Find where the given text appears and provide that cell's center as [X, Y] coordinate. 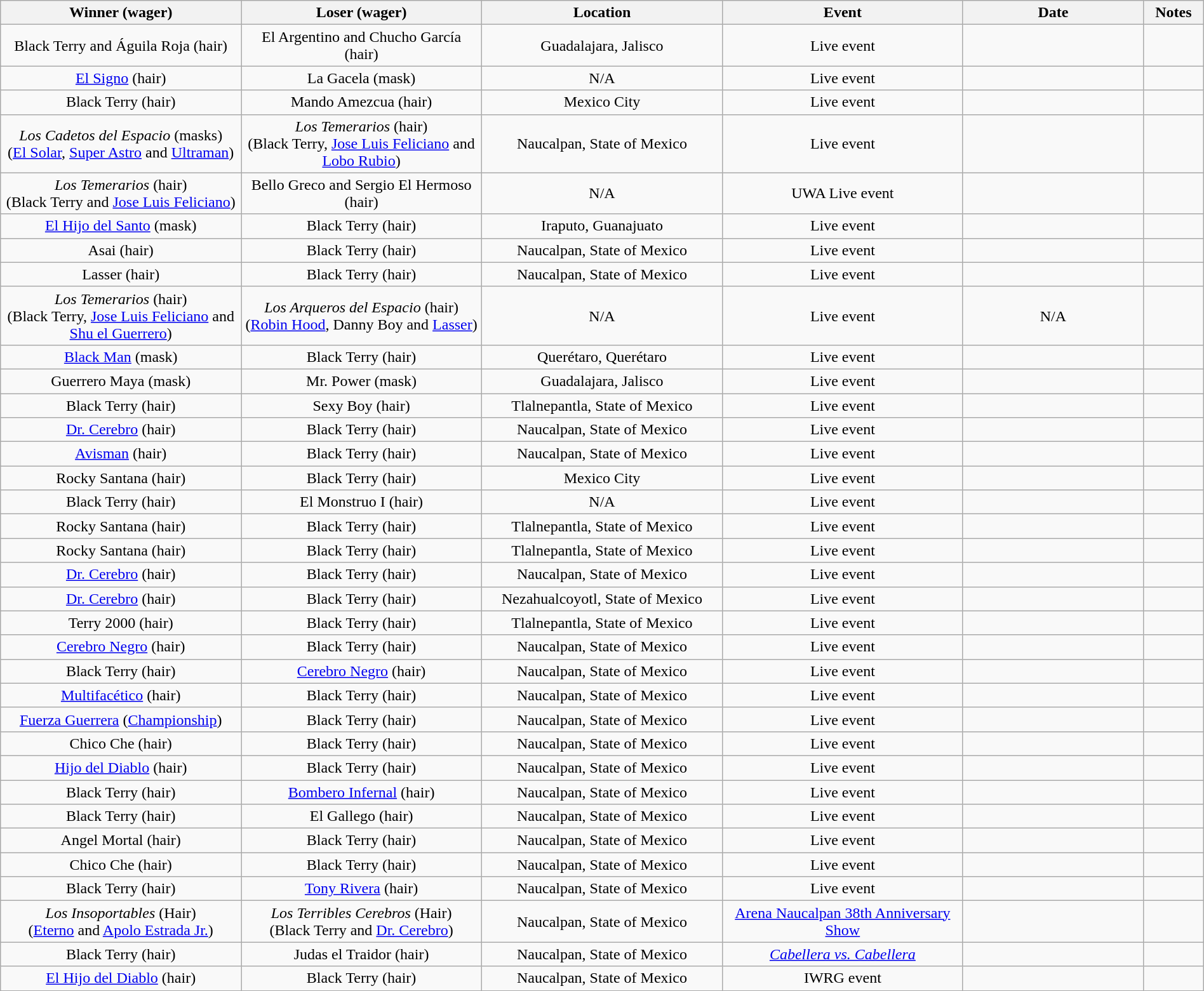
Avisman (hair) [121, 454]
Los Insoportables (Hair)(Eterno and Apolo Estrada Jr.) [121, 922]
Lasser (hair) [121, 274]
Location [602, 13]
Los Cadetos del Espacio (masks)(El Solar, Super Astro and Ultraman) [121, 143]
Bombero Infernal (hair) [362, 792]
UWA Live event [842, 193]
Fuerza Guerrera (Championship) [121, 719]
El Signo (hair) [121, 78]
Sexy Boy (hair) [362, 406]
Bello Greco and Sergio El Hermoso (hair) [362, 193]
El Gallego (hair) [362, 816]
Black Terry and Águila Roja (hair) [121, 46]
Angel Mortal (hair) [121, 841]
Judas el Traidor (hair) [362, 954]
Querétaro, Querétaro [602, 357]
Loser (wager) [362, 13]
Arena Naucalpan 38th Anniversary Show [842, 922]
Tony Rivera (hair) [362, 889]
Date [1053, 13]
Cabellera vs. Cabellera [842, 954]
El Hijo del Santo (mask) [121, 226]
La Gacela (mask) [362, 78]
Los Arqueros del Espacio (hair)(Robin Hood, Danny Boy and Lasser) [362, 316]
Event [842, 13]
Los Terribles Cerebros (Hair)(Black Terry and Dr. Cerebro) [362, 922]
Asai (hair) [121, 250]
Iraputo, Guanajuato [602, 226]
Nezahualcoyotl, State of Mexico [602, 599]
El Argentino and Chucho García (hair) [362, 46]
Mando Amezcua (hair) [362, 102]
Multifacético (hair) [121, 695]
Black Man (mask) [121, 357]
IWRG event [842, 978]
Los Temerarios (hair)(Black Terry and Jose Luis Feliciano) [121, 193]
Hijo del Diablo (hair) [121, 768]
Guerrero Maya (mask) [121, 381]
Mr. Power (mask) [362, 381]
El Hijo del Diablo (hair) [121, 978]
Notes [1174, 13]
Los Temerarios (hair)(Black Terry, Jose Luis Feliciano and Lobo Rubio) [362, 143]
Terry 2000 (hair) [121, 623]
Los Temerarios (hair)(Black Terry, Jose Luis Feliciano and Shu el Guerrero) [121, 316]
El Monstruo I (hair) [362, 502]
Winner (wager) [121, 13]
